Identify which cell holds the provided text, then report its [X, Y] central coordinate. 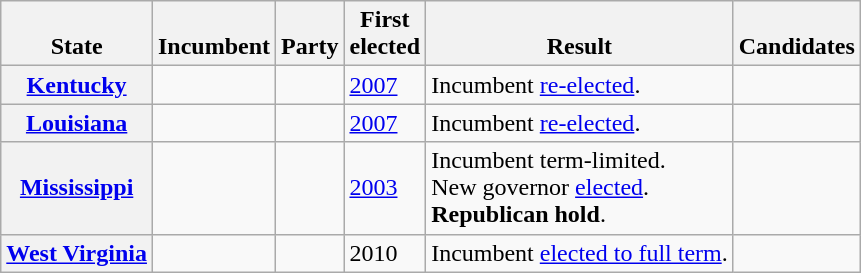
State [77, 34]
Result [580, 34]
Kentucky [77, 85]
2003 [385, 188]
West Virginia [77, 253]
Candidates [796, 34]
2010 [385, 253]
Incumbent term-limited.New governor elected.Republican hold. [580, 188]
Louisiana [77, 123]
Firstelected [385, 34]
Incumbent [214, 34]
Mississippi [77, 188]
Party [310, 34]
Incumbent elected to full term. [580, 253]
